Output the (X, Y) coordinate of the center of the cell containing the given text.  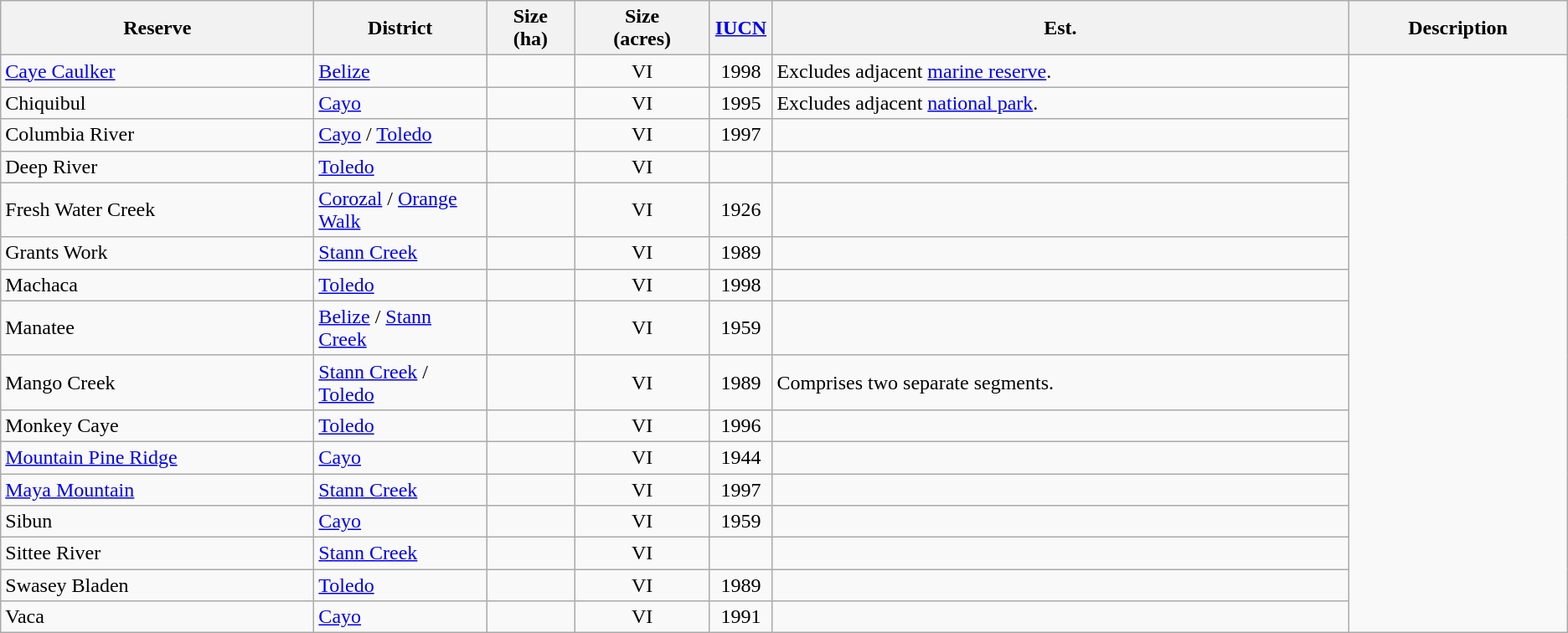
1991 (740, 617)
Swasey Bladen (157, 585)
1996 (740, 425)
Reserve (157, 28)
Grants Work (157, 253)
Mango Creek (157, 382)
1944 (740, 457)
Description (1457, 28)
Manatee (157, 328)
Caye Caulker (157, 71)
Chiquibul (157, 103)
District (400, 28)
Deep River (157, 167)
Size(acres) (642, 28)
Est. (1060, 28)
1995 (740, 103)
Comprises two separate segments. (1060, 382)
Vaca (157, 617)
Sittee River (157, 553)
Machaca (157, 285)
Mountain Pine Ridge (157, 457)
Fresh Water Creek (157, 209)
Cayo / Toledo (400, 135)
Size(ha) (531, 28)
Sibun (157, 522)
Columbia River (157, 135)
Maya Mountain (157, 490)
Belize (400, 71)
Monkey Caye (157, 425)
Belize / Stann Creek (400, 328)
IUCN (740, 28)
Stann Creek / Toledo (400, 382)
Corozal / Orange Walk (400, 209)
Excludes adjacent national park. (1060, 103)
Excludes adjacent marine reserve. (1060, 71)
1926 (740, 209)
